Search for the cell housing the specified text and yield its [x, y] center coordinate. 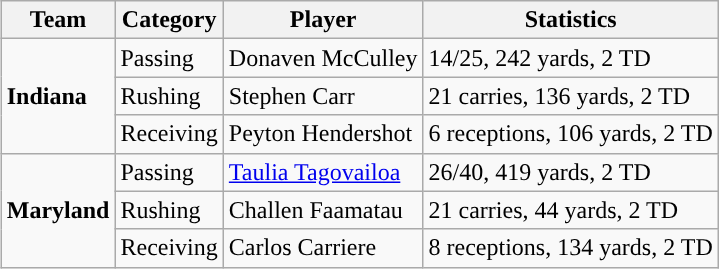
14/25, 242 yards, 2 TD [570, 58]
6 receptions, 106 yards, 2 TD [570, 134]
26/40, 419 yards, 2 TD [570, 172]
Peyton Hendershot [323, 134]
21 carries, 44 yards, 2 TD [570, 210]
Donaven McCulley [323, 58]
Taulia Tagovailoa [323, 172]
Challen Faamatau [323, 210]
Team [58, 20]
Statistics [570, 20]
Player [323, 20]
Carlos Carriere [323, 248]
8 receptions, 134 yards, 2 TD [570, 248]
21 carries, 136 yards, 2 TD [570, 96]
Stephen Carr [323, 96]
Indiana [58, 96]
Category [169, 20]
Maryland [58, 210]
